Extract the (x, y) coordinate from the center of the cell holding the provided text.  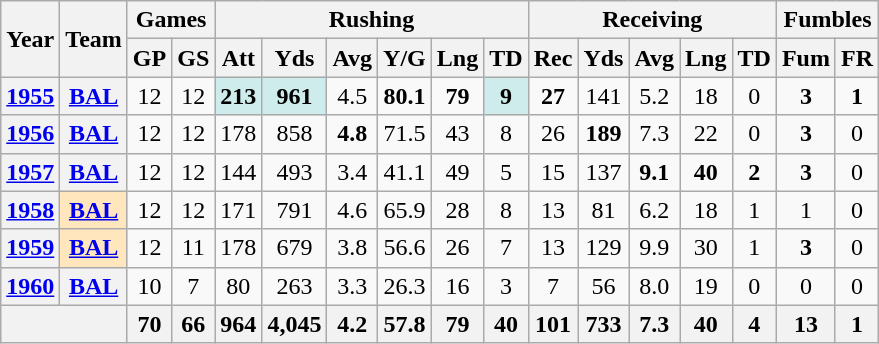
Rushing (372, 20)
11 (194, 248)
49 (457, 172)
9.9 (654, 248)
22 (706, 134)
57.8 (405, 324)
9 (506, 96)
81 (604, 210)
1958 (30, 210)
Fumbles (827, 20)
961 (294, 96)
3.3 (352, 286)
28 (457, 210)
19 (706, 286)
4,045 (294, 324)
1955 (30, 96)
43 (457, 134)
679 (294, 248)
6.2 (654, 210)
493 (294, 172)
80 (238, 286)
65.9 (405, 210)
30 (706, 248)
733 (604, 324)
137 (604, 172)
2 (754, 172)
4.8 (352, 134)
41.1 (405, 172)
Receiving (652, 20)
3.4 (352, 172)
Team (94, 39)
964 (238, 324)
101 (553, 324)
56.6 (405, 248)
Year (30, 39)
4.2 (352, 324)
Fum (806, 58)
9.1 (654, 172)
189 (604, 134)
213 (238, 96)
26.3 (405, 286)
3.8 (352, 248)
1960 (30, 286)
Att (238, 58)
141 (604, 96)
1959 (30, 248)
858 (294, 134)
Y/G (405, 58)
1956 (30, 134)
791 (294, 210)
4.5 (352, 96)
Rec (553, 58)
10 (149, 286)
129 (604, 248)
8.0 (654, 286)
27 (553, 96)
71.5 (405, 134)
1957 (30, 172)
Games (170, 20)
171 (238, 210)
70 (149, 324)
15 (553, 172)
5 (506, 172)
66 (194, 324)
FR (856, 58)
5.2 (654, 96)
GS (194, 58)
4 (754, 324)
80.1 (405, 96)
GP (149, 58)
16 (457, 286)
144 (238, 172)
56 (604, 286)
263 (294, 286)
4.6 (352, 210)
